Extract the (x, y) coordinate from the center of the cell holding the provided text.  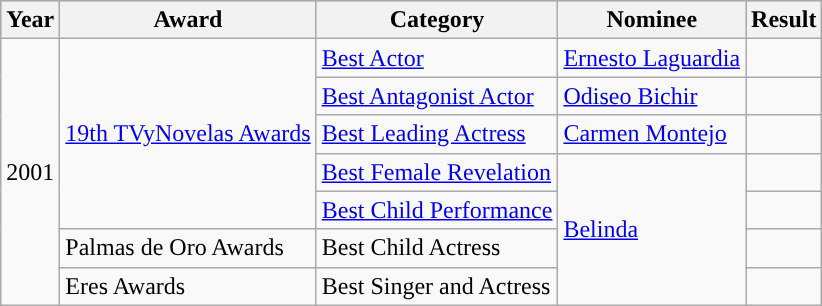
Best Female Revelation (437, 172)
Result (784, 20)
Best Antagonist Actor (437, 96)
19th TVyNovelas Awards (188, 134)
Year (30, 20)
Eres Awards (188, 286)
Best Child Actress (437, 248)
Palmas de Oro Awards (188, 248)
Category (437, 20)
Best Singer and Actress (437, 286)
Best Actor (437, 58)
Ernesto Laguardia (652, 58)
Best Child Performance (437, 210)
Odiseo Bichir (652, 96)
Carmen Montejo (652, 134)
Best Leading Actress (437, 134)
Award (188, 20)
2001 (30, 172)
Nominee (652, 20)
Belinda (652, 229)
